Identify which cell holds the provided text, then report its [X, Y] central coordinate. 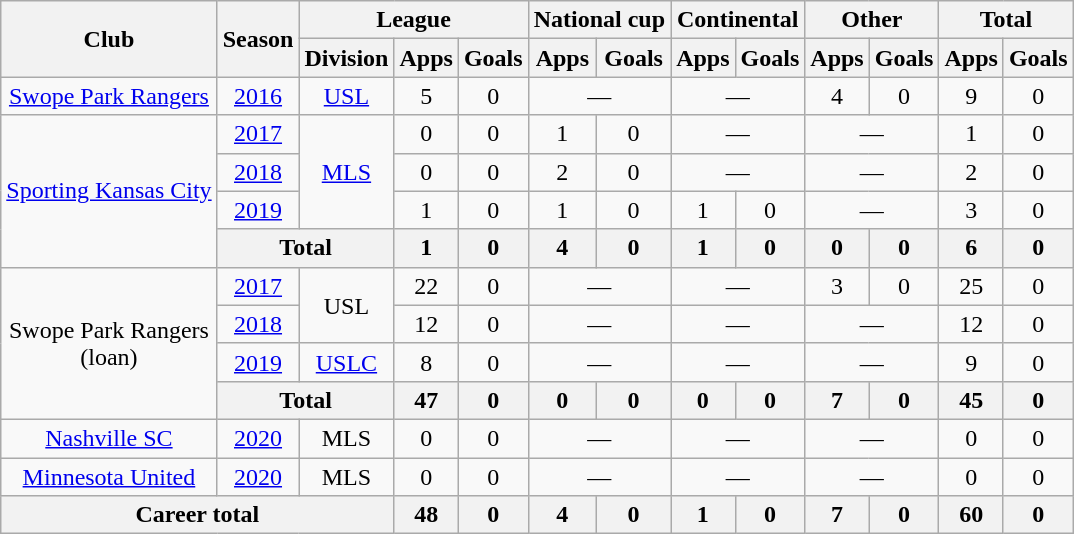
Swope Park Rangers [109, 96]
Club [109, 39]
25 [971, 286]
Other [872, 20]
Season [258, 39]
National cup [599, 20]
6 [971, 248]
Swope Park Rangers(loan) [109, 343]
Nashville SC [109, 438]
47 [426, 400]
Minnesota United [109, 477]
USLC [346, 362]
Sporting Kansas City [109, 191]
Career total [198, 515]
5 [426, 96]
2016 [258, 96]
22 [426, 286]
Division [346, 58]
Continental [738, 20]
48 [426, 515]
8 [426, 362]
45 [971, 400]
60 [971, 515]
League [414, 20]
